Search for the cell housing the specified text and yield its [x, y] center coordinate. 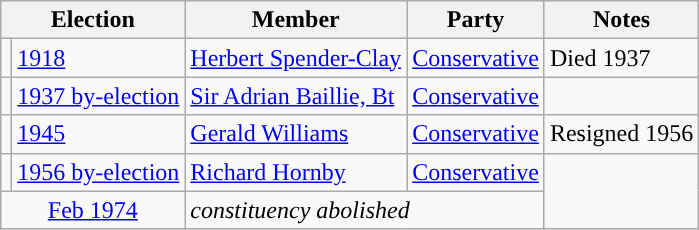
1918 [98, 58]
Member [296, 20]
1956 by-election [98, 172]
Died 1937 [621, 58]
Richard Hornby [296, 172]
Feb 1974 [93, 210]
Sir Adrian Baillie, Bt [296, 96]
Election [93, 20]
Resigned 1956 [621, 134]
Notes [621, 20]
1937 by-election [98, 96]
Herbert Spender-Clay [296, 58]
Party [476, 20]
constituency abolished [365, 210]
1945 [98, 134]
Gerald Williams [296, 134]
